Search for the cell housing the specified text and yield its (X, Y) center coordinate. 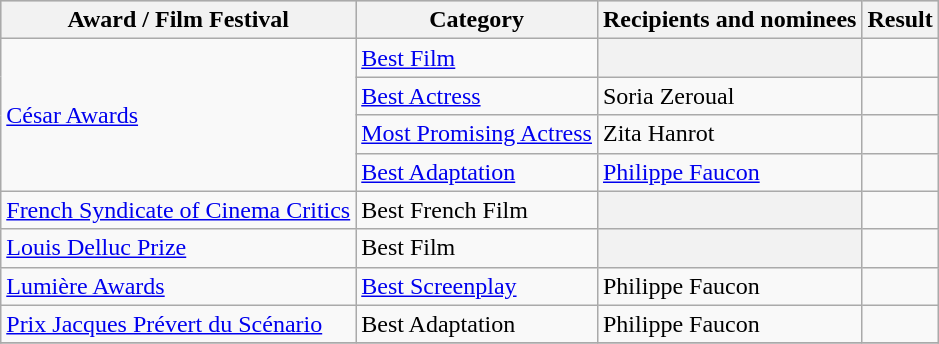
Best Screenplay (477, 286)
Soria Zeroual (729, 96)
César Awards (178, 115)
Most Promising Actress (477, 134)
Zita Hanrot (729, 134)
Prix Jacques Prévert du Scénario (178, 324)
Louis Delluc Prize (178, 248)
Result (900, 20)
Award / Film Festival (178, 20)
Lumière Awards (178, 286)
Best Actress (477, 96)
Best French Film (477, 210)
Category (477, 20)
French Syndicate of Cinema Critics (178, 210)
Recipients and nominees (729, 20)
